Locate the cell with the specified text and output its (x, y) center coordinate. 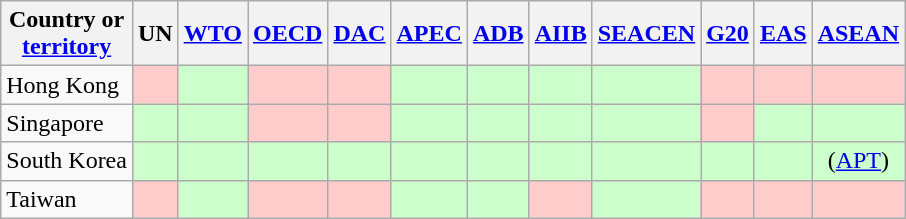
Taiwan (67, 199)
Singapore (67, 123)
G20 (728, 34)
AIIB (560, 34)
ADB (498, 34)
EAS (783, 34)
Hong Kong (67, 85)
SEACEN (646, 34)
UN (155, 34)
(APT) (858, 161)
South Korea (67, 161)
APEC (429, 34)
OECD (288, 34)
DAC (360, 34)
Country or territory (67, 34)
ASEAN (858, 34)
WTO (212, 34)
